Identify which cell holds the provided text, then report its (x, y) central coordinate. 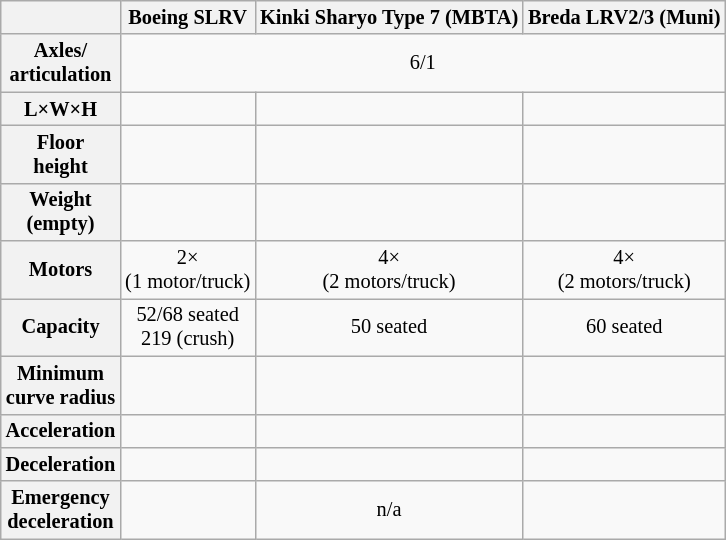
Motors (61, 270)
Floorheight (61, 154)
Minimumcurve radius (61, 385)
L×W×H (61, 109)
Weight(empty) (61, 212)
Capacity (61, 327)
Breda LRV2/3 (Muni) (624, 17)
Emergencydeceleration (61, 510)
2×(1 motor/truck) (188, 270)
Axles/articulation (61, 63)
Boeing SLRV (188, 17)
50 seated (389, 327)
60 seated (624, 327)
52/68 seated219 (crush) (188, 327)
6/1 (422, 63)
n/a (389, 510)
Acceleration (61, 431)
Kinki Sharyo Type 7 (MBTA) (389, 17)
Deceleration (61, 464)
